Provide the [X, Y] coordinate of the cell's center where the given text is located.  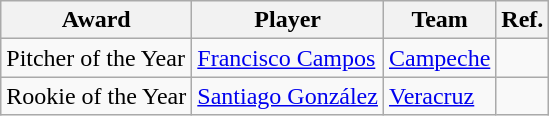
Player [288, 20]
Ref. [522, 20]
Santiago González [288, 96]
Team [439, 20]
Award [96, 20]
Pitcher of the Year [96, 58]
Francisco Campos [288, 58]
Campeche [439, 58]
Rookie of the Year [96, 96]
Veracruz [439, 96]
